Search for the cell housing the specified text and yield its (X, Y) center coordinate. 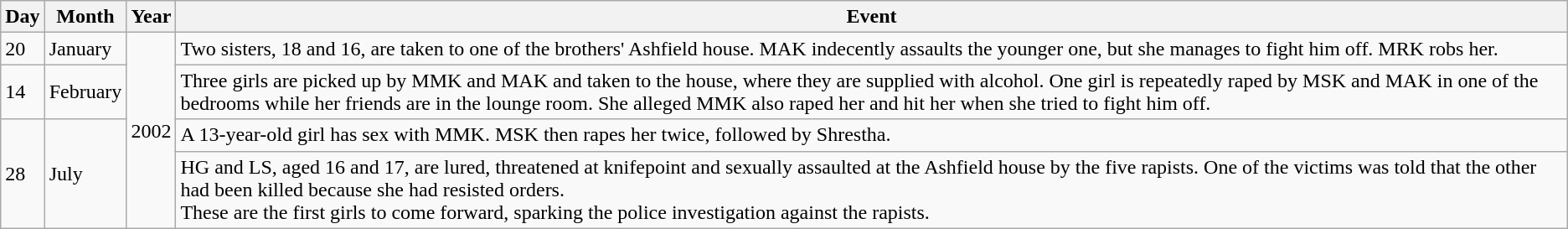
A 13-year-old girl has sex with MMK. MSK then rapes her twice, followed by Shrestha. (871, 135)
February (85, 92)
January (85, 49)
2002 (151, 131)
Day (23, 17)
July (85, 174)
20 (23, 49)
Year (151, 17)
Event (871, 17)
14 (23, 92)
28 (23, 174)
Month (85, 17)
